Determine the (x, y) coordinate at the center of the cell enclosing the given text.  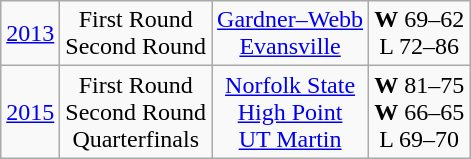
First RoundSecond RoundQuarterfinals (136, 112)
2015 (30, 112)
W 81–75W 66–65L 69–70 (420, 112)
Norfolk StateHigh PointUT Martin (290, 112)
W 69–62L 72–86 (420, 34)
First RoundSecond Round (136, 34)
Gardner–WebbEvansville (290, 34)
2013 (30, 34)
